Detect which cell encompasses the target text, then output its [x, y] center coordinate. 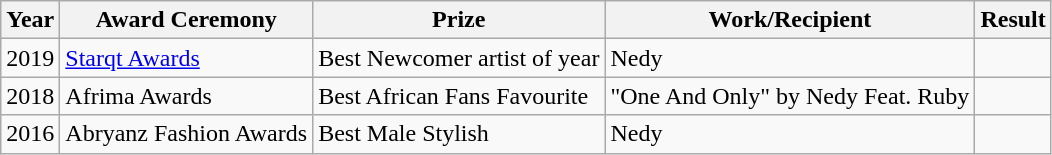
2016 [30, 134]
Prize [459, 20]
"One And Only" by Nedy Feat. Ruby [790, 96]
Best Male Stylish [459, 134]
Afrima Awards [186, 96]
Award Ceremony [186, 20]
2019 [30, 58]
Best African Fans Favourite [459, 96]
Work/Recipient [790, 20]
Starqt Awards [186, 58]
Result [1013, 20]
Abryanz Fashion Awards [186, 134]
2018 [30, 96]
Best Newcomer artist of year [459, 58]
Year [30, 20]
